Return (x, y) of the center of cell containing provided text 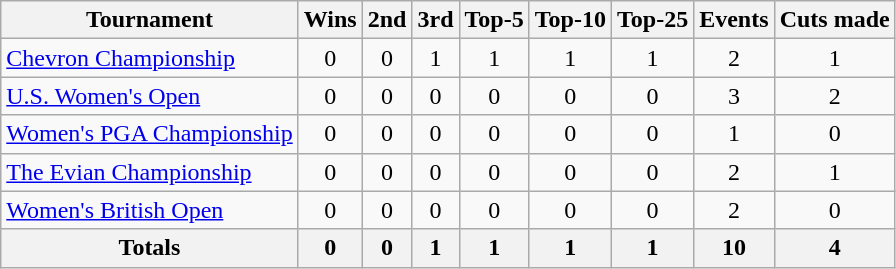
Women's British Open (150, 210)
Cuts made (834, 20)
2nd (387, 20)
Tournament (150, 20)
Wins (330, 20)
Top-10 (570, 20)
10 (734, 248)
4 (834, 248)
3rd (436, 20)
Events (734, 20)
Totals (150, 248)
U.S. Women's Open (150, 96)
Women's PGA Championship (150, 134)
Top-25 (652, 20)
Top-5 (494, 20)
3 (734, 96)
Chevron Championship (150, 58)
The Evian Championship (150, 172)
